Scan for the cell matching the given text and deliver its [X, Y] coordinate at center. 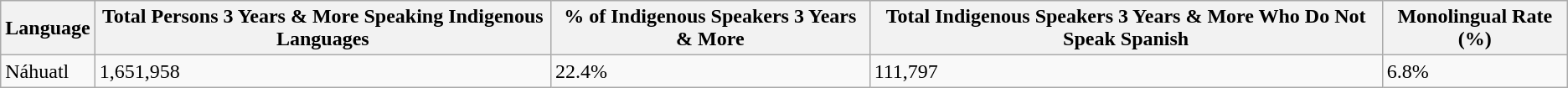
6.8% [1474, 71]
Náhuatl [48, 71]
Monolingual Rate (%) [1474, 28]
Language [48, 28]
Total Indigenous Speakers 3 Years & More Who Do Not Speak Spanish [1126, 28]
% of Indigenous Speakers 3 Years & More [710, 28]
111,797 [1126, 71]
22.4% [710, 71]
1,651,958 [322, 71]
Total Persons 3 Years & More Speaking Indigenous Languages [322, 28]
